Locate the cell with the specified text and output its [x, y] center coordinate. 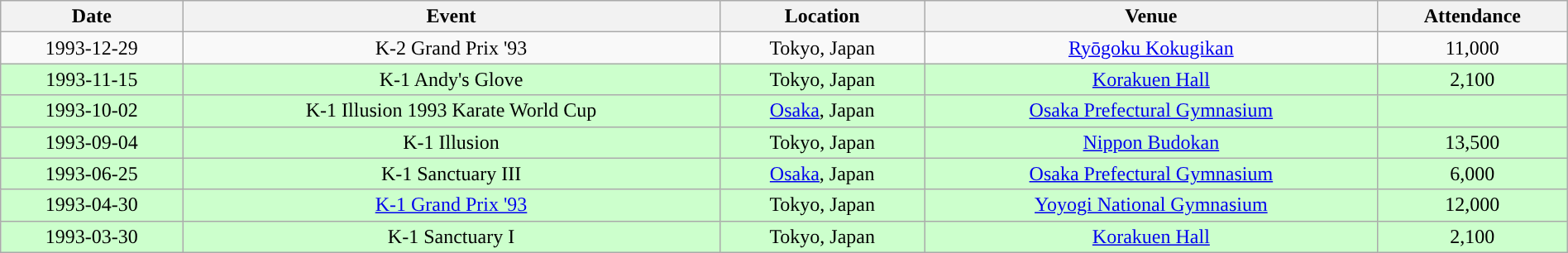
Event [452, 17]
K-1 Andy's Glove [452, 79]
K-2 Grand Prix '93 [452, 48]
Ryōgoku Kokugikan [1151, 48]
1993-04-30 [92, 205]
1993-11-15 [92, 79]
Location [822, 17]
Attendance [1472, 17]
13,500 [1472, 142]
K-1 Sanctuary I [452, 236]
6,000 [1472, 174]
Nippon Budokan [1151, 142]
1993-09-04 [92, 142]
K-1 Illusion 1993 Karate World Cup [452, 111]
1993-06-25 [92, 174]
K-1 Illusion [452, 142]
Date [92, 17]
1993-12-29 [92, 48]
1993-03-30 [92, 236]
1993-10-02 [92, 111]
11,000 [1472, 48]
12,000 [1472, 205]
K-1 Sanctuary III [452, 174]
K-1 Grand Prix '93 [452, 205]
Venue [1151, 17]
Yoyogi National Gymnasium [1151, 205]
